Detect which cell encompasses the target text, then output its (x, y) center coordinate. 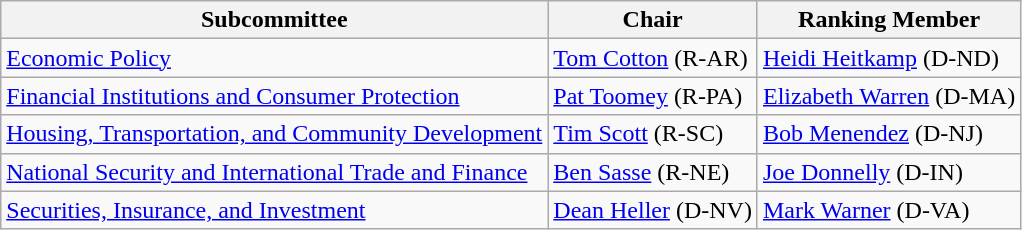
Tom Cotton (R-AR) (653, 58)
Mark Warner (D-VA) (888, 210)
Ranking Member (888, 20)
Ben Sasse (R-NE) (653, 172)
National Security and International Trade and Finance (274, 172)
Economic Policy (274, 58)
Elizabeth Warren (D-MA) (888, 96)
Dean Heller (D-NV) (653, 210)
Pat Toomey (R-PA) (653, 96)
Heidi Heitkamp (D-ND) (888, 58)
Subcommittee (274, 20)
Housing, Transportation, and Community Development (274, 134)
Financial Institutions and Consumer Protection (274, 96)
Bob Menendez (D-NJ) (888, 134)
Tim Scott (R-SC) (653, 134)
Joe Donnelly (D-IN) (888, 172)
Chair (653, 20)
Securities, Insurance, and Investment (274, 210)
